Locate the cell with the specified text and output its [x, y] center coordinate. 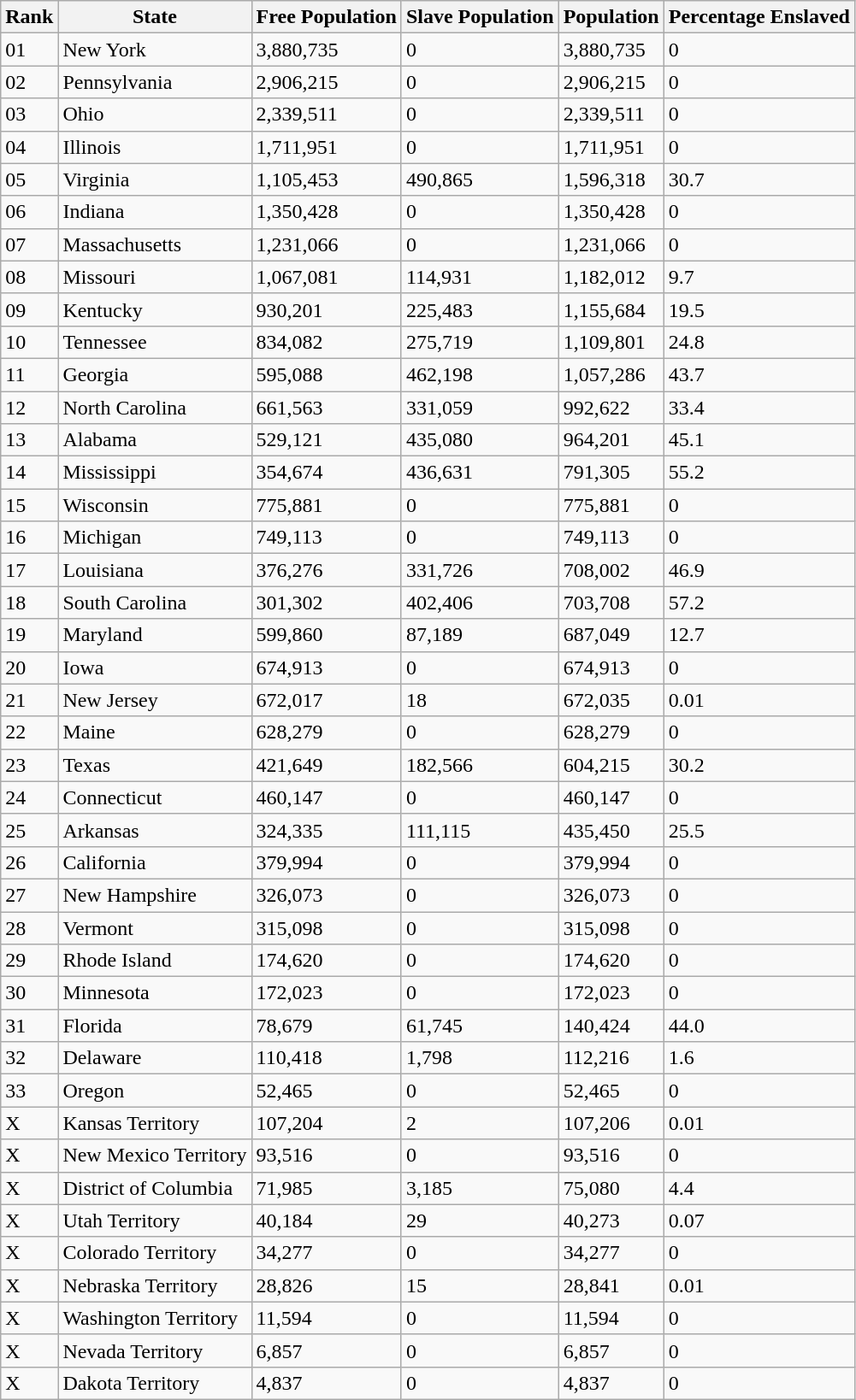
24 [29, 797]
30.7 [759, 179]
599,860 [327, 635]
687,049 [611, 635]
78,679 [327, 1026]
33.4 [759, 408]
Wisconsin [155, 505]
31 [29, 1026]
Kansas Territory [155, 1123]
604,215 [611, 765]
27 [29, 895]
Oregon [155, 1091]
Florida [155, 1026]
Maryland [155, 635]
661,563 [327, 408]
12.7 [759, 635]
45.1 [759, 440]
New Mexico Territory [155, 1156]
28,826 [327, 1285]
14 [29, 473]
402,406 [480, 603]
Colorado Territory [155, 1253]
Ohio [155, 115]
40,184 [327, 1221]
04 [29, 147]
61,745 [480, 1026]
19.5 [759, 309]
1.6 [759, 1058]
791,305 [611, 473]
114,931 [480, 277]
06 [29, 212]
1,596,318 [611, 179]
Minnesota [155, 993]
Mississippi [155, 473]
225,483 [480, 309]
05 [29, 179]
17 [29, 570]
30.2 [759, 765]
33 [29, 1091]
107,206 [611, 1123]
462,198 [480, 374]
140,424 [611, 1026]
07 [29, 244]
46.9 [759, 570]
22 [29, 732]
672,035 [611, 700]
26 [29, 862]
87,189 [480, 635]
Massachusetts [155, 244]
2 [480, 1123]
Nevada Territory [155, 1350]
Arkansas [155, 830]
435,450 [611, 830]
930,201 [327, 309]
40,273 [611, 1221]
4.4 [759, 1188]
112,216 [611, 1058]
District of Columbia [155, 1188]
3,185 [480, 1188]
111,115 [480, 830]
Maine [155, 732]
New Jersey [155, 700]
71,985 [327, 1188]
21 [29, 700]
Rhode Island [155, 961]
Dakota Territory [155, 1383]
South Carolina [155, 603]
Texas [155, 765]
32 [29, 1058]
28,841 [611, 1285]
Tennessee [155, 342]
436,631 [480, 473]
Delaware [155, 1058]
595,088 [327, 374]
490,865 [480, 179]
9.7 [759, 277]
0.07 [759, 1221]
435,080 [480, 440]
Population [611, 17]
23 [29, 765]
Rank [29, 17]
State [155, 17]
03 [29, 115]
10 [29, 342]
Percentage Enslaved [759, 17]
55.2 [759, 473]
Virginia [155, 179]
182,566 [480, 765]
Georgia [155, 374]
28 [29, 927]
01 [29, 50]
11 [29, 374]
California [155, 862]
1,182,012 [611, 277]
Vermont [155, 927]
57.2 [759, 603]
24.8 [759, 342]
672,017 [327, 700]
75,080 [611, 1188]
376,276 [327, 570]
301,302 [327, 603]
Connecticut [155, 797]
43.7 [759, 374]
703,708 [611, 603]
30 [29, 993]
Nebraska Territory [155, 1285]
09 [29, 309]
25.5 [759, 830]
1,105,453 [327, 179]
421,649 [327, 765]
Slave Population [480, 17]
12 [29, 408]
992,622 [611, 408]
16 [29, 538]
Illinois [155, 147]
Washington Territory [155, 1318]
Iowa [155, 668]
107,204 [327, 1123]
19 [29, 635]
529,121 [327, 440]
Alabama [155, 440]
354,674 [327, 473]
1,057,286 [611, 374]
New York [155, 50]
331,726 [480, 570]
13 [29, 440]
331,059 [480, 408]
834,082 [327, 342]
708,002 [611, 570]
02 [29, 82]
New Hampshire [155, 895]
1,109,801 [611, 342]
44.0 [759, 1026]
Indiana [155, 212]
Pennsylvania [155, 82]
1,067,081 [327, 277]
324,335 [327, 830]
Missouri [155, 277]
08 [29, 277]
North Carolina [155, 408]
Free Population [327, 17]
1,798 [480, 1058]
964,201 [611, 440]
Kentucky [155, 309]
Michigan [155, 538]
25 [29, 830]
Utah Territory [155, 1221]
1,155,684 [611, 309]
110,418 [327, 1058]
20 [29, 668]
275,719 [480, 342]
Louisiana [155, 570]
